Return the (X, Y) coordinate for the center point of the cell that contains the specified text.  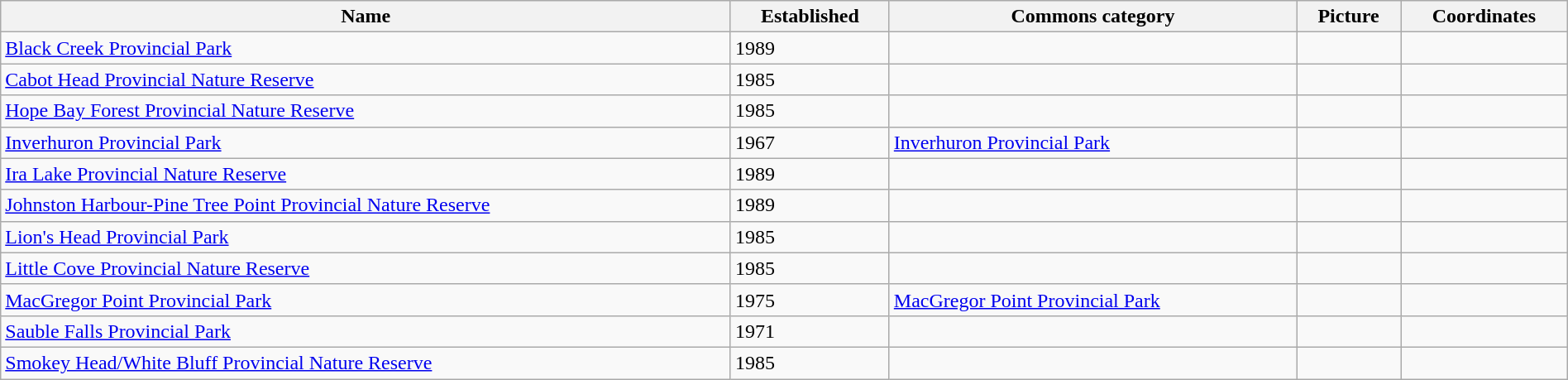
1967 (810, 142)
1971 (810, 331)
Johnston Harbour-Pine Tree Point Provincial Nature Reserve (366, 205)
Sauble Falls Provincial Park (366, 331)
Commons category (1092, 17)
Cabot Head Provincial Nature Reserve (366, 79)
Picture (1349, 17)
Lion's Head Provincial Park (366, 237)
Coordinates (1484, 17)
Established (810, 17)
Black Creek Provincial Park (366, 48)
Name (366, 17)
1975 (810, 300)
Hope Bay Forest Provincial Nature Reserve (366, 111)
Little Cove Provincial Nature Reserve (366, 268)
Ira Lake Provincial Nature Reserve (366, 174)
Smokey Head/White Bluff Provincial Nature Reserve (366, 363)
